Locate the cell with the specified text and output its [X, Y] center coordinate. 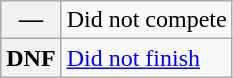
Did not compete [146, 20]
DNF [31, 58]
Did not finish [146, 58]
— [31, 20]
